Capture the cell that displays the provided text and extract its (x, y) central coordinate. 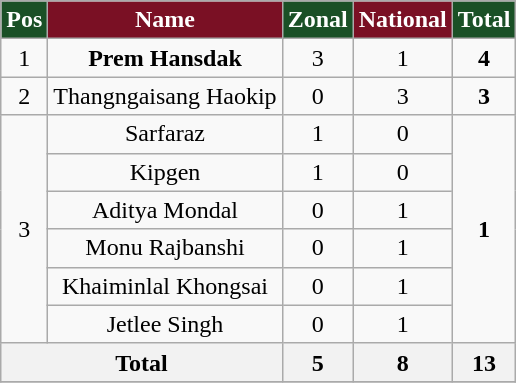
8 (402, 362)
Pos (24, 20)
5 (318, 362)
National (402, 20)
Name (165, 20)
2 (24, 96)
Zonal (318, 20)
Sarfaraz (165, 134)
Jetlee Singh (165, 324)
Khaiminlal Khongsai (165, 286)
13 (484, 362)
Kipgen (165, 172)
Prem Hansdak (165, 58)
Thangngaisang Haokip (165, 96)
Aditya Mondal (165, 210)
Monu Rajbanshi (165, 248)
4 (484, 58)
